Capture the cell that displays the provided text and extract its [X, Y] central coordinate. 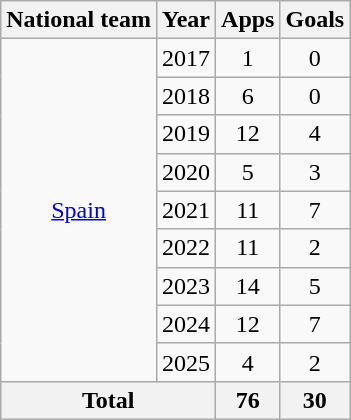
2025 [186, 362]
2022 [186, 248]
Apps [248, 20]
Year [186, 20]
2024 [186, 324]
2023 [186, 286]
30 [315, 400]
Spain [79, 210]
2020 [186, 172]
Goals [315, 20]
Total [108, 400]
National team [79, 20]
2017 [186, 58]
3 [315, 172]
2019 [186, 134]
2018 [186, 96]
14 [248, 286]
76 [248, 400]
1 [248, 58]
2021 [186, 210]
6 [248, 96]
